Scan for the cell matching the given text and deliver its (x, y) coordinate at center. 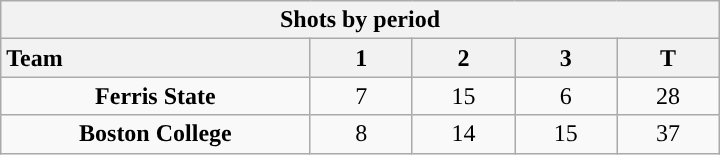
6 (566, 96)
Ferris State (156, 96)
28 (668, 96)
7 (361, 96)
2 (463, 58)
Shots by period (360, 20)
37 (668, 134)
Boston College (156, 134)
1 (361, 58)
T (668, 58)
8 (361, 134)
3 (566, 58)
14 (463, 134)
Team (156, 58)
